Identify which cell holds the provided text, then report its (x, y) central coordinate. 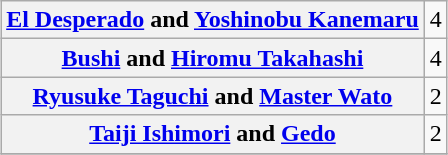
El Desperado and Yoshinobu Kanemaru (213, 20)
Taiji Ishimori and Gedo (213, 134)
Ryusuke Taguchi and Master Wato (213, 96)
Bushi and Hiromu Takahashi (213, 58)
